Scan for the cell matching the given text and deliver its (x, y) coordinate at center. 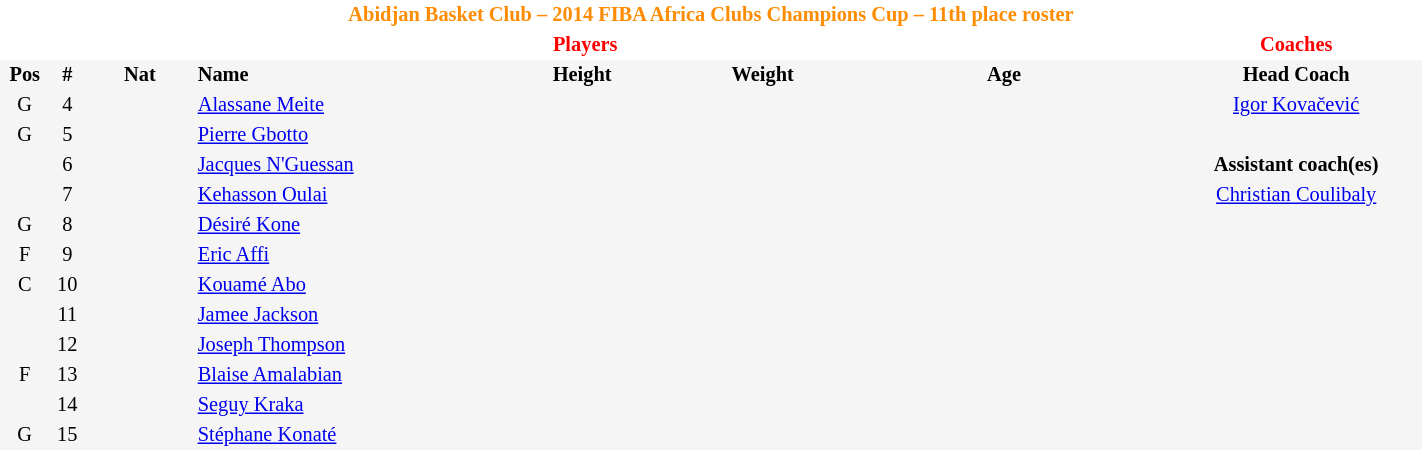
10 (67, 285)
Jacques N'Guessan (336, 165)
Christian Coulibaly (1296, 195)
Igor Kovačević (1296, 105)
Pierre Gbotto (336, 135)
7 (67, 195)
# (67, 75)
Joseph Thompson (336, 345)
Alassane Meite (336, 105)
Abidjan Basket Club – 2014 FIBA Africa Clubs Champions Cup – 11th place roster (711, 15)
Weight (763, 75)
5 (67, 135)
6 (67, 165)
Kehasson Oulai (336, 195)
Kouamé Abo (336, 285)
Head Coach (1296, 75)
Height (582, 75)
4 (67, 105)
Assistant coach(es) (1296, 165)
Name (336, 75)
Stéphane Konaté (336, 435)
Jamee Jackson (336, 315)
9 (67, 255)
Eric Affi (336, 255)
8 (67, 225)
11 (67, 315)
Players (585, 45)
Désiré Kone (336, 225)
Coaches (1296, 45)
15 (67, 435)
Pos (24, 75)
Age (1004, 75)
C (24, 285)
Seguy Kraka (336, 405)
Blaise Amalabian (336, 375)
Nat (140, 75)
14 (67, 405)
13 (67, 375)
12 (67, 345)
